Locate the cell with the specified text and output its (x, y) center coordinate. 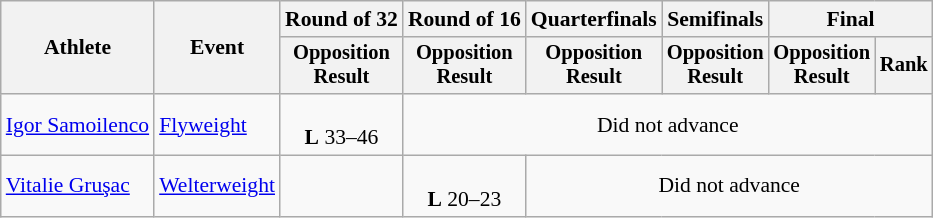
Round of 32 (342, 19)
Vitalie Gruşac (78, 186)
Rank (904, 66)
L 33–46 (342, 124)
Athlete (78, 48)
L 20–23 (464, 186)
Final (850, 19)
Round of 16 (464, 19)
Igor Samoilenco (78, 124)
Event (217, 48)
Quarterfinals (594, 19)
Semifinals (716, 19)
Welterweight (217, 186)
Flyweight (217, 124)
